Provide the [X, Y] coordinate of the cell's center where the given text is located.  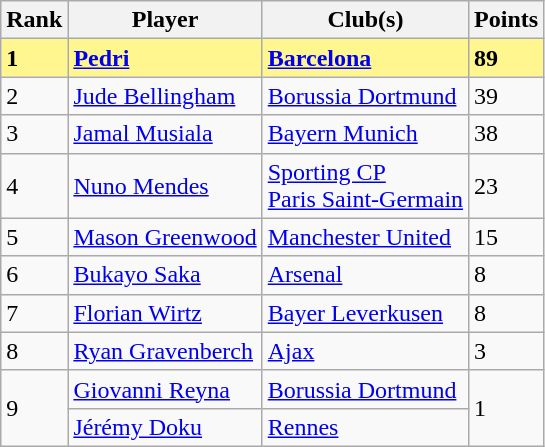
Jude Bellingham [165, 96]
Mason Greenwood [165, 237]
Jamal Musiala [165, 134]
39 [506, 96]
6 [34, 275]
89 [506, 58]
Barcelona [365, 58]
Club(s) [365, 20]
Ajax [365, 351]
Manchester United [365, 237]
Sporting CP Paris Saint-Germain [365, 186]
5 [34, 237]
Jérémy Doku [165, 427]
Arsenal [365, 275]
Ryan Gravenberch [165, 351]
2 [34, 96]
Bukayo Saka [165, 275]
23 [506, 186]
Nuno Mendes [165, 186]
Giovanni Reyna [165, 389]
Florian Wirtz [165, 313]
Rank [34, 20]
38 [506, 134]
7 [34, 313]
9 [34, 408]
Player [165, 20]
Rennes [365, 427]
Bayern Munich [365, 134]
15 [506, 237]
Bayer Leverkusen [365, 313]
Points [506, 20]
4 [34, 186]
Pedri [165, 58]
